Search for the cell housing the specified text and yield its [x, y] center coordinate. 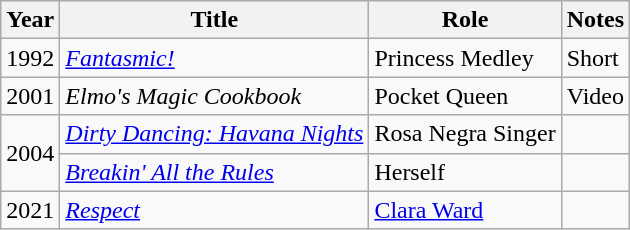
Title [214, 20]
2004 [30, 153]
Clara Ward [465, 210]
1992 [30, 58]
Notes [595, 20]
Fantasmic! [214, 58]
2001 [30, 96]
Breakin' All the Rules [214, 172]
Dirty Dancing: Havana Nights [214, 134]
Role [465, 20]
Elmo's Magic Cookbook [214, 96]
Pocket Queen [465, 96]
Short [595, 58]
Rosa Negra Singer [465, 134]
Princess Medley [465, 58]
Herself [465, 172]
Video [595, 96]
Respect [214, 210]
2021 [30, 210]
Year [30, 20]
